Locate the cell with the specified text and output its (x, y) center coordinate. 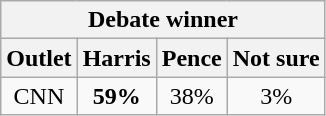
3% (276, 96)
Pence (192, 58)
38% (192, 96)
Harris (116, 58)
59% (116, 96)
Outlet (39, 58)
CNN (39, 96)
Not sure (276, 58)
Debate winner (163, 20)
